Search for the cell housing the specified text and yield its (X, Y) center coordinate. 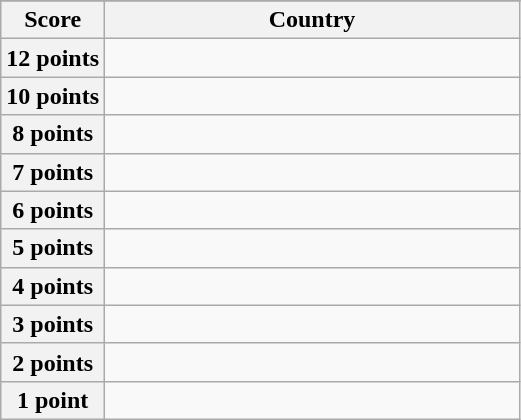
Score (53, 20)
8 points (53, 134)
2 points (53, 362)
7 points (53, 172)
Country (312, 20)
12 points (53, 58)
1 point (53, 400)
4 points (53, 286)
5 points (53, 248)
6 points (53, 210)
3 points (53, 324)
10 points (53, 96)
